Return the [x, y] coordinate for the center point of the cell that contains the specified text.  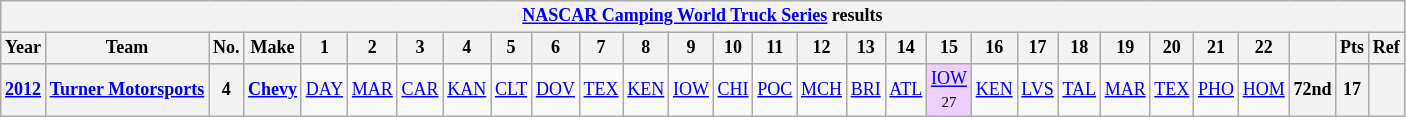
Pts [1352, 48]
7 [601, 48]
ATL [906, 90]
3 [420, 48]
8 [646, 48]
NASCAR Camping World Truck Series results [702, 16]
LVS [1038, 90]
5 [512, 48]
KAN [467, 90]
Ref [1386, 48]
6 [556, 48]
IOW [692, 90]
DOV [556, 90]
72nd [1312, 90]
Turner Motorsports [126, 90]
Make [273, 48]
19 [1125, 48]
22 [1264, 48]
18 [1079, 48]
2012 [24, 90]
Year [24, 48]
2 [372, 48]
HOM [1264, 90]
TAL [1079, 90]
Team [126, 48]
10 [733, 48]
CLT [512, 90]
Chevy [273, 90]
BRI [866, 90]
9 [692, 48]
12 [822, 48]
CAR [420, 90]
21 [1216, 48]
DAY [324, 90]
14 [906, 48]
20 [1172, 48]
16 [994, 48]
IOW27 [950, 90]
1 [324, 48]
POC [775, 90]
15 [950, 48]
MCH [822, 90]
No. [226, 48]
PHO [1216, 90]
13 [866, 48]
CHI [733, 90]
11 [775, 48]
